Output the (X, Y) coordinate of the center of the cell containing the given text.  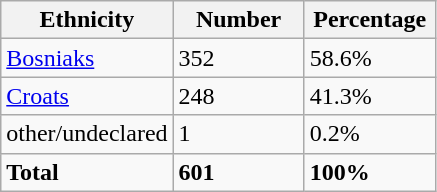
1 (238, 134)
352 (238, 58)
248 (238, 96)
other/undeclared (87, 134)
0.2% (370, 134)
100% (370, 172)
Number (238, 20)
Percentage (370, 20)
Ethnicity (87, 20)
41.3% (370, 96)
601 (238, 172)
58.6% (370, 58)
Croats (87, 96)
Total (87, 172)
Bosniaks (87, 58)
